Pinpoint the cell where the given text exists, returning its (X, Y) midpoint coordinate. 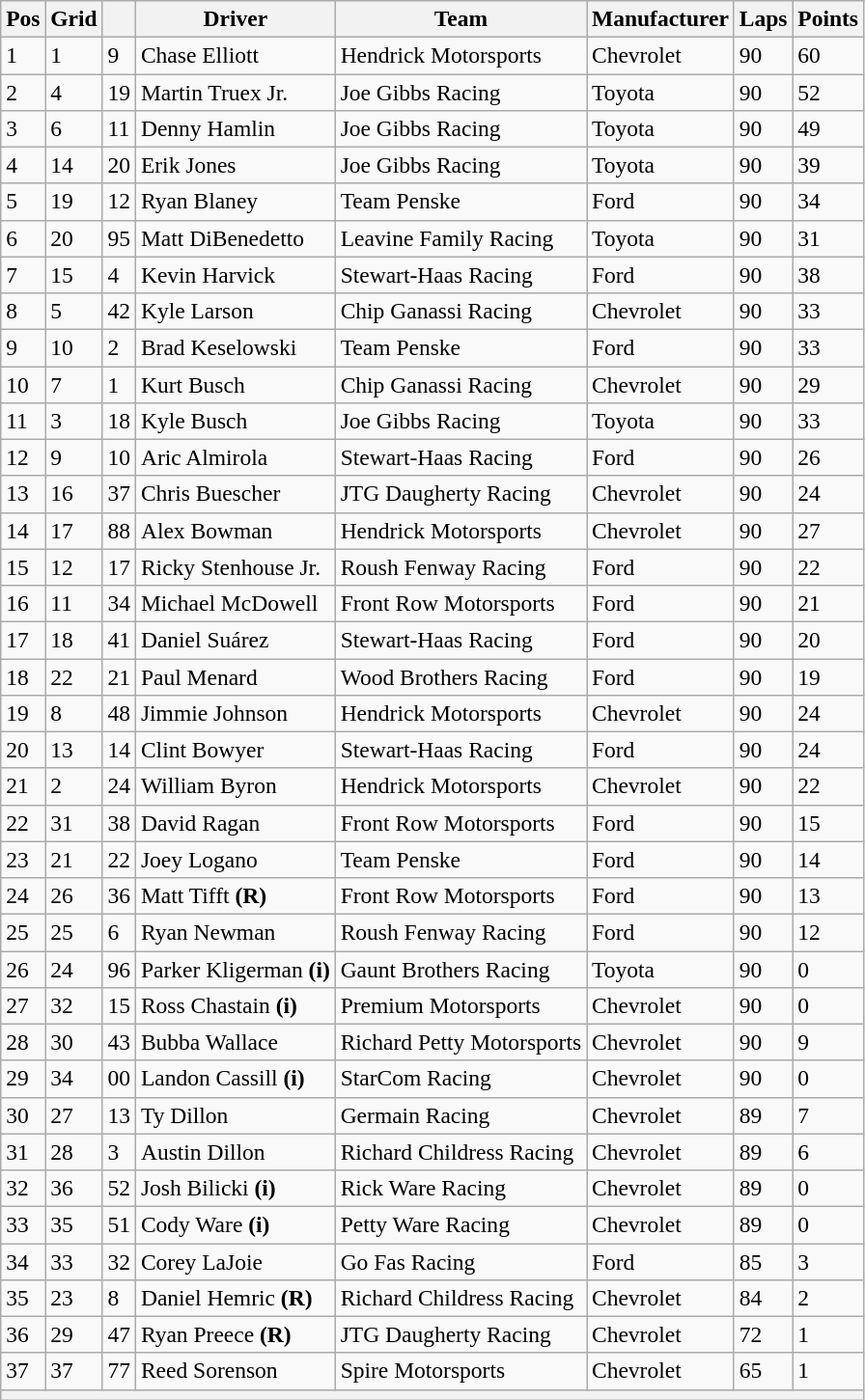
Richard Petty Motorsports (460, 1042)
84 (763, 1298)
72 (763, 1334)
43 (119, 1042)
39 (828, 165)
Team (460, 18)
Alex Bowman (236, 531)
Cody Ware (i) (236, 1224)
Ryan Blaney (236, 202)
00 (119, 1079)
Premium Motorsports (460, 1005)
Go Fas Racing (460, 1261)
Laps (763, 18)
Daniel Suárez (236, 640)
StarCom Racing (460, 1079)
Ryan Newman (236, 932)
Joey Logano (236, 860)
Martin Truex Jr. (236, 92)
Chase Elliott (236, 55)
88 (119, 531)
Brad Keselowski (236, 347)
Pos (23, 18)
William Byron (236, 786)
David Ragan (236, 823)
41 (119, 640)
96 (119, 969)
Paul Menard (236, 676)
77 (119, 1371)
Aric Almirola (236, 457)
Kyle Busch (236, 421)
Petty Ware Racing (460, 1224)
Manufacturer (660, 18)
Leavine Family Racing (460, 238)
Kevin Harvick (236, 275)
Ross Chastain (i) (236, 1005)
Ryan Preece (R) (236, 1334)
Landon Cassill (i) (236, 1079)
Spire Motorsports (460, 1371)
Gaunt Brothers Racing (460, 969)
Kyle Larson (236, 311)
85 (763, 1261)
Grid (73, 18)
65 (763, 1371)
Points (828, 18)
Denny Hamlin (236, 128)
Wood Brothers Racing (460, 676)
Josh Bilicki (i) (236, 1188)
49 (828, 128)
42 (119, 311)
Jimmie Johnson (236, 713)
60 (828, 55)
47 (119, 1334)
Ty Dillon (236, 1115)
Kurt Busch (236, 384)
Ricky Stenhouse Jr. (236, 567)
48 (119, 713)
Bubba Wallace (236, 1042)
Matt Tifft (R) (236, 895)
Erik Jones (236, 165)
Germain Racing (460, 1115)
Parker Kligerman (i) (236, 969)
Michael McDowell (236, 603)
Daniel Hemric (R) (236, 1298)
Austin Dillon (236, 1152)
Driver (236, 18)
51 (119, 1224)
95 (119, 238)
Rick Ware Racing (460, 1188)
Reed Sorenson (236, 1371)
Chris Buescher (236, 494)
Matt DiBenedetto (236, 238)
Clint Bowyer (236, 750)
Corey LaJoie (236, 1261)
